From the cell containing the given text, extract its center point as (x, y) coordinate. 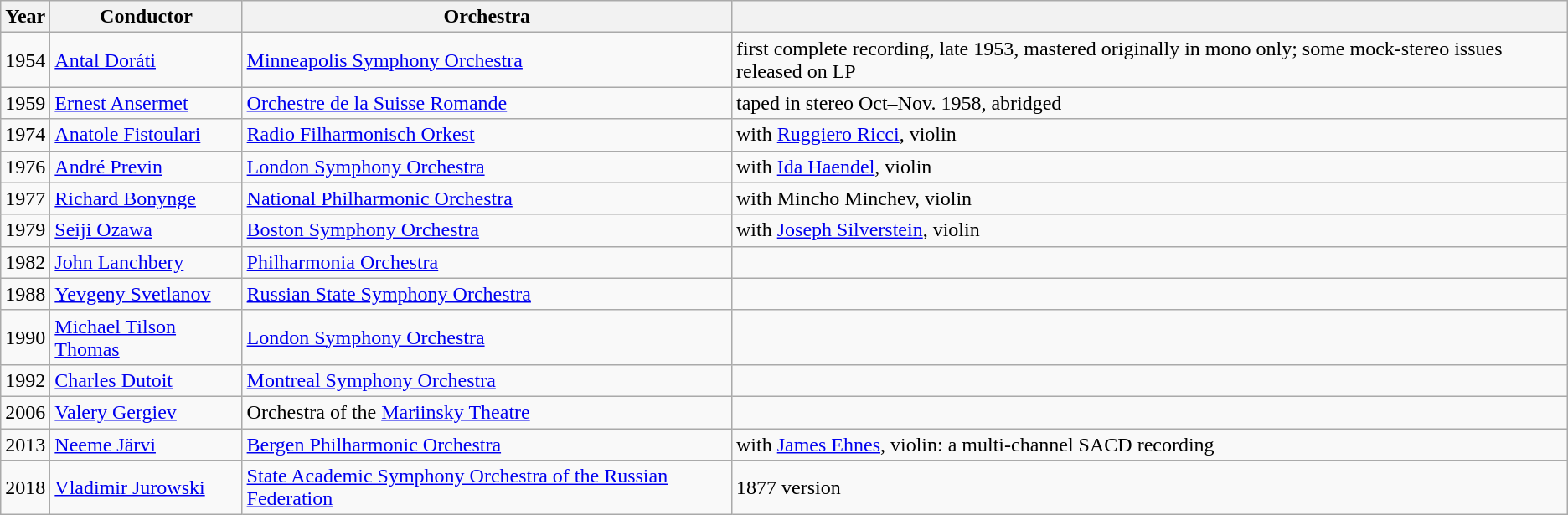
1877 version (1149, 487)
Neeme Järvi (146, 445)
2013 (25, 445)
taped in stereo Oct–Nov. 1958, abridged (1149, 103)
Bergen Philharmonic Orchestra (487, 445)
Orchestra of the Mariinsky Theatre (487, 412)
with Mincho Minchev, violin (1149, 198)
1992 (25, 380)
2006 (25, 412)
Antal Doráti (146, 60)
Michael Tilson Thomas (146, 337)
with Ruggiero Ricci, violin (1149, 135)
Richard Bonynge (146, 198)
André Previn (146, 167)
Vladimir Jurowski (146, 487)
1974 (25, 135)
Radio Filharmonisch Orkest (487, 135)
with James Ehnes, violin: a multi-channel SACD recording (1149, 445)
Philharmonia Orchestra (487, 262)
National Philharmonic Orchestra (487, 198)
1990 (25, 337)
with Joseph Silverstein, violin (1149, 230)
Valery Gergiev (146, 412)
Yevgeny Svetlanov (146, 294)
Anatole Fistoulari (146, 135)
Montreal Symphony Orchestra (487, 380)
Russian State Symphony Orchestra (487, 294)
first complete recording, late 1953, mastered originally in mono only; some mock-stereo issues released on LP (1149, 60)
Orchestre de la Suisse Romande (487, 103)
Ernest Ansermet (146, 103)
1976 (25, 167)
Year (25, 17)
Minneapolis Symphony Orchestra (487, 60)
Boston Symphony Orchestra (487, 230)
Charles Dutoit (146, 380)
John Lanchbery (146, 262)
1959 (25, 103)
Orchestra (487, 17)
1982 (25, 262)
1979 (25, 230)
State Academic Symphony Orchestra of the Russian Federation (487, 487)
1954 (25, 60)
1977 (25, 198)
with Ida Haendel, violin (1149, 167)
Conductor (146, 17)
1988 (25, 294)
2018 (25, 487)
Seiji Ozawa (146, 230)
